Locate the cell with the specified text and output its (x, y) center coordinate. 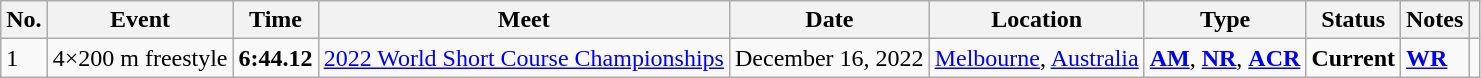
Time (276, 20)
Date (829, 20)
Melbourne, Australia (1036, 58)
AM, NR, ACR (1225, 58)
2022 World Short Course Championships (524, 58)
No. (24, 20)
4×200 m freestyle (140, 58)
Current (1354, 58)
December 16, 2022 (829, 58)
Notes (1435, 20)
Status (1354, 20)
Event (140, 20)
Location (1036, 20)
WR (1435, 58)
1 (24, 58)
Type (1225, 20)
6:44.12 (276, 58)
Meet (524, 20)
